Provide the [X, Y] coordinate of the cell's center where the given text is located.  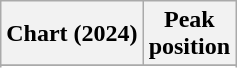
Peak position [189, 34]
Chart (2024) [72, 34]
